Capture the cell that displays the provided text and extract its (x, y) central coordinate. 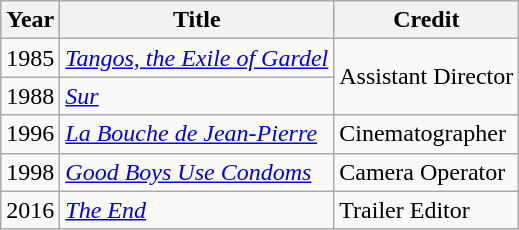
La Bouche de Jean-Pierre (197, 134)
Good Boys Use Condoms (197, 172)
Trailer Editor (426, 210)
1988 (30, 96)
1985 (30, 58)
1998 (30, 172)
Tangos, the Exile of Gardel (197, 58)
2016 (30, 210)
Sur (197, 96)
Year (30, 20)
Cinematographer (426, 134)
1996 (30, 134)
The End (197, 210)
Title (197, 20)
Assistant Director (426, 77)
Credit (426, 20)
Camera Operator (426, 172)
